Search for the cell housing the specified text and yield its [X, Y] center coordinate. 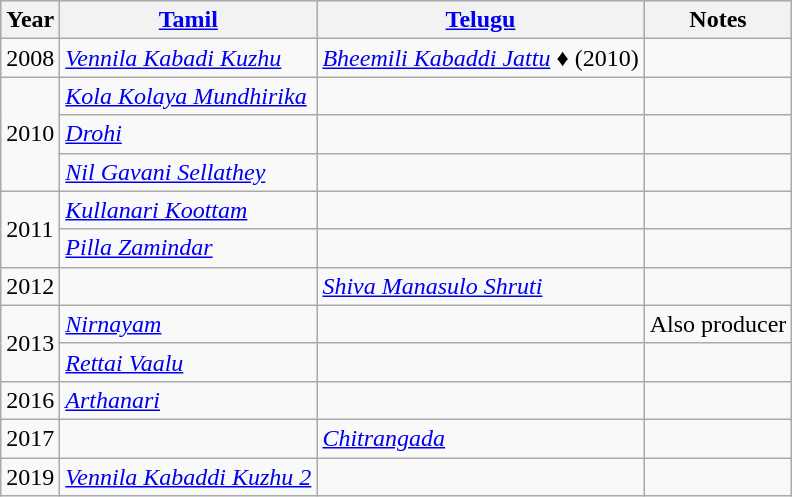
2016 [30, 400]
Nirnayam [188, 324]
Vennila Kabadi Kuzhu [188, 58]
Nil Gavani Sellathey [188, 172]
Notes [718, 20]
Tamil [188, 20]
Year [30, 20]
Rettai Vaalu [188, 362]
Chitrangada [480, 438]
2011 [30, 229]
Shiva Manasulo Shruti [480, 286]
Kola Kolaya Mundhirika [188, 96]
Arthanari [188, 400]
Bheemili Kabaddi Jattu ♦ (2010) [480, 58]
Telugu [480, 20]
Pilla Zamindar [188, 248]
Drohi [188, 134]
2010 [30, 134]
Kullanari Koottam [188, 210]
2017 [30, 438]
2013 [30, 343]
2019 [30, 477]
2008 [30, 58]
Also producer [718, 324]
Vennila Kabaddi Kuzhu 2 [188, 477]
2012 [30, 286]
